Identify which cell holds the provided text, then report its [X, Y] central coordinate. 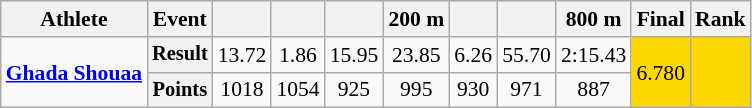
800 m [594, 19]
Result [180, 55]
887 [594, 90]
971 [526, 90]
6.780 [660, 72]
Points [180, 90]
Rank [720, 19]
1018 [242, 90]
930 [473, 90]
1054 [298, 90]
200 m [416, 19]
925 [354, 90]
15.95 [354, 55]
Event [180, 19]
13.72 [242, 55]
Final [660, 19]
Ghada Shouaa [74, 72]
Athlete [74, 19]
1.86 [298, 55]
6.26 [473, 55]
995 [416, 90]
2:15.43 [594, 55]
55.70 [526, 55]
23.85 [416, 55]
